Return the (X, Y) coordinate for the center point of the cell that contains the specified text.  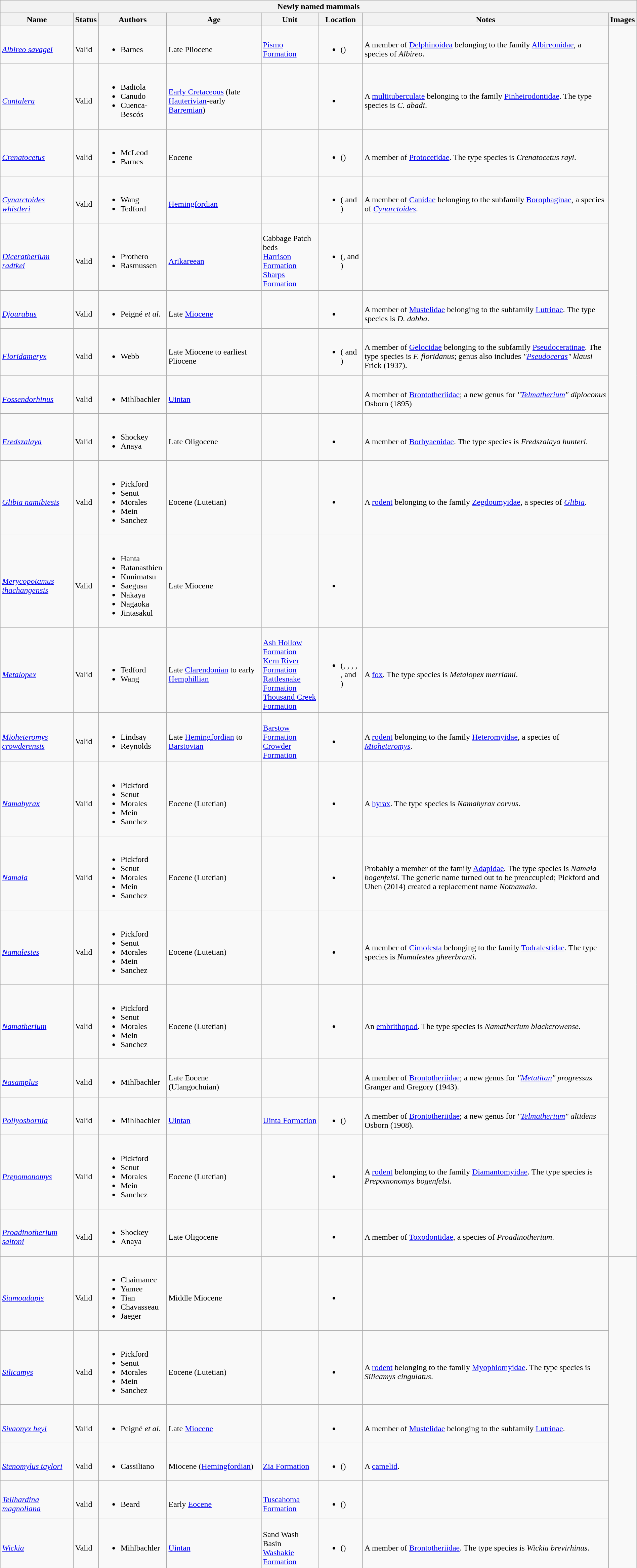
Sivaonyx beyi (37, 1423)
Age (214, 19)
A camelid. (485, 1462)
Name (37, 19)
Miocene (Hemingfordian) (214, 1462)
A member of Brontotheriidae; a new genus for "Metatitan" progressus Granger and Gregory (1943). (485, 1078)
Mioheteromys crowderensis (37, 737)
Cantalera (37, 96)
(, , , , , and ) (341, 670)
Early Eocene (214, 1499)
Arikareean (214, 257)
Beard (132, 1499)
Siamoadapis (37, 1293)
Proadinotherium saltoni (37, 1233)
A member of Delphinoidea belonging to the family Albireonidae, a species of Albireo. (485, 45)
Uinta Formation (290, 1116)
Albireo savagei (37, 45)
Merycopotamus thachangensis (37, 581)
Location (341, 19)
Floridameryx (37, 352)
A hyrax. The type species is Namahyrax corvus. (485, 799)
Metalopex (37, 670)
Zia Formation (290, 1462)
Late Eocene (Ulangochuian) (214, 1078)
(, and ) (341, 257)
A member of Cimolesta belonging to the family Todralestidae. The type species is Namalestes gheerbranti. (485, 948)
A member of Brontotheriidae; a new genus for "Telmatherium" altidens Osborn (1908). (485, 1116)
Notes (485, 19)
A rodent belonging to the family Myophiomyidae. The type species is Silicamys cingulatus. (485, 1368)
WangTedford (132, 200)
A fox. The type species is Metalopex merriami. (485, 670)
Webb (132, 352)
A rodent belonging to the family Zegdoumyidae, a species of Glibia. (485, 497)
Middle Miocene (214, 1293)
Namahyrax (37, 799)
Late Clarendonian to early Hemphillian (214, 670)
Newly named mammals (318, 7)
TedfordWang (132, 670)
Cynarctoides whistleri (37, 200)
Namalestes (37, 948)
Authors (132, 19)
An embrithopod. The type species is Namatherium blackcrowense. (485, 1022)
HantaRatanasthienKunimatsuSaegusaNakayaNagaokaJintasakul (132, 581)
Fossendorhinus (37, 395)
Cassiliano (132, 1462)
Djourabus (37, 309)
A member of Mustelidae belonging to the subfamily Lutrinae. The type species is D. dabba. (485, 309)
Late Miocene to earliest Pliocene (214, 352)
Wickia (37, 1543)
Fredszalaya (37, 437)
Prepomonomys (37, 1172)
Images (623, 19)
McLeodBarnes (132, 153)
Eocene (214, 153)
Ash Hollow Formation Kern River Formation Rattlesnake Formation Thousand Creek Formation (290, 670)
Namatherium (37, 1022)
Hemingfordian (214, 200)
Teilhardina magnoliana (37, 1499)
A member of Mustelidae belonging to the subfamily Lutrinae. (485, 1423)
Barnes (132, 45)
A rodent belonging to the family Heteromyidae, a species of Mioheteromys. (485, 737)
Status (86, 19)
Sand Wash Basin Washakie Formation (290, 1543)
A member of Brontotheriidae. The type species is Wickia brevirhinus. (485, 1543)
Cabbage Patch beds Harrison Formation Sharps Formation (290, 257)
Glibia namibiesis (37, 497)
Stenomylus taylori (37, 1462)
A member of Canidae belonging to the subfamily Borophaginae, a species of Cynarctoides. (485, 200)
BadiolaCanudoCuenca-Bescós (132, 96)
Tuscahoma Formation (290, 1499)
A multituberculate belonging to the family Pinheirodontidae. The type species is C. abadi. (485, 96)
Diceratherium radtkei (37, 257)
A rodent belonging to the family Diamantomyidae. The type species is Prepomonomys bogenfelsi. (485, 1172)
Early Cretaceous (late Hauterivian-early Barremian) (214, 96)
A member of Brontotheriidae; a new genus for "Telmatherium" diploconus Osborn (1895) (485, 395)
Late Hemingfordian to Barstovian (214, 737)
Late Pliocene (214, 45)
A member of Borhyaenidae. The type species is Fredszalaya hunteri. (485, 437)
Silicamys (37, 1368)
ChaimaneeYameeTianChavasseauJaeger (132, 1293)
Nasamplus (37, 1078)
Pollyosbornia (37, 1116)
ProtheroRasmussen (132, 257)
A member of Protocetidae. The type species is Crenatocetus rayi. (485, 153)
Pismo Formation (290, 45)
Crenatocetus (37, 153)
A member of Toxodontidae, a species of Proadinotherium. (485, 1233)
Unit (290, 19)
Barstow Formation Crowder Formation (290, 737)
Namaia (37, 873)
LindsayReynolds (132, 737)
